Capture the cell that displays the provided text and extract its [x, y] central coordinate. 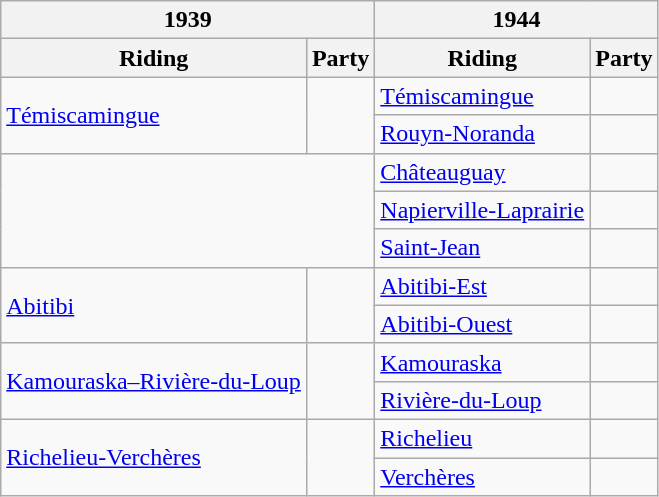
Rouyn-Noranda [482, 134]
Saint-Jean [482, 248]
Verchères [482, 477]
Napierville-Laprairie [482, 210]
Abitibi-Est [482, 286]
Abitibi-Ouest [482, 324]
1939 [188, 20]
Rivière-du-Loup [482, 400]
1944 [516, 20]
Kamouraska–Rivière-du-Loup [154, 381]
Abitibi [154, 305]
Richelieu [482, 438]
Kamouraska [482, 362]
Richelieu-Verchères [154, 457]
Châteauguay [482, 172]
